Capture the cell that displays the provided text and extract its [x, y] central coordinate. 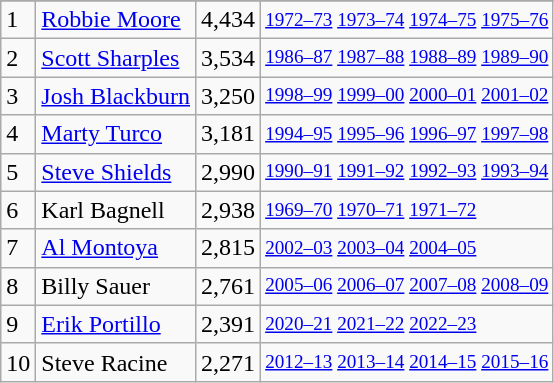
Josh Blackburn [116, 96]
9 [18, 324]
Steve Shields [116, 172]
Al Montoya [116, 248]
1998–99 1999–00 2000–01 2001–02 [407, 96]
1990–91 1991–92 1992–93 1993–94 [407, 172]
10 [18, 362]
Erik Portillo [116, 324]
2,271 [228, 362]
3,534 [228, 58]
1994–95 1995–96 1996–97 1997–98 [407, 134]
4,434 [228, 20]
2,938 [228, 210]
4 [18, 134]
2,391 [228, 324]
5 [18, 172]
7 [18, 248]
3,181 [228, 134]
2 [18, 58]
3 [18, 96]
1986–87 1987–88 1988–89 1989–90 [407, 58]
2005–06 2006–07 2007–08 2008–09 [407, 286]
Marty Turco [116, 134]
1 [18, 20]
Steve Racine [116, 362]
1972–73 1973–74 1974–75 1975–76 [407, 20]
6 [18, 210]
1969–70 1970–71 1971–72 [407, 210]
Karl Bagnell [116, 210]
2,761 [228, 286]
2,990 [228, 172]
Robbie Moore [116, 20]
Scott Sharples [116, 58]
2012–13 2013–14 2014–15 2015–16 [407, 362]
2002–03 2003–04 2004–05 [407, 248]
8 [18, 286]
Billy Sauer [116, 286]
2020–21 2021–22 2022–23 [407, 324]
3,250 [228, 96]
2,815 [228, 248]
